Detect which cell encompasses the target text, then output its (X, Y) center coordinate. 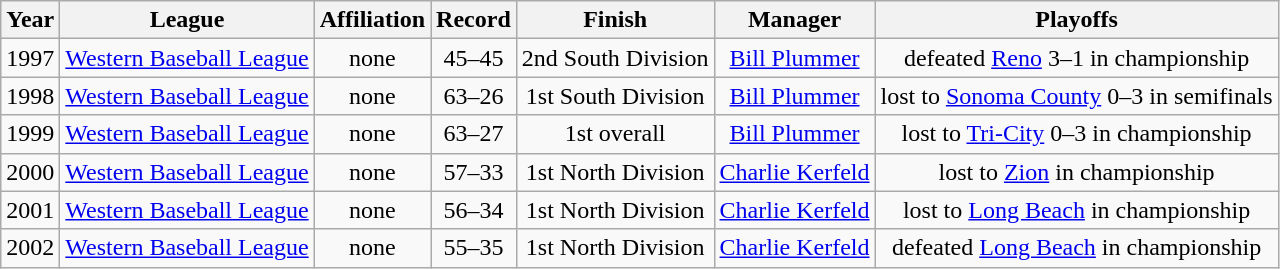
63–26 (474, 96)
Record (474, 20)
lost to Sonoma County 0–3 in semifinals (1076, 96)
Finish (615, 20)
defeated Reno 3–1 in championship (1076, 58)
63–27 (474, 134)
defeated Long Beach in championship (1076, 248)
55–35 (474, 248)
lost to Zion in championship (1076, 172)
Manager (794, 20)
1st South Division (615, 96)
Playoffs (1076, 20)
1998 (30, 96)
lost to Long Beach in championship (1076, 210)
1999 (30, 134)
2000 (30, 172)
1997 (30, 58)
lost to Tri-City 0–3 in championship (1076, 134)
2001 (30, 210)
2002 (30, 248)
League (187, 20)
45–45 (474, 58)
Year (30, 20)
1st overall (615, 134)
Affiliation (372, 20)
57–33 (474, 172)
56–34 (474, 210)
2nd South Division (615, 58)
